Search for the cell housing the specified text and yield its [X, Y] center coordinate. 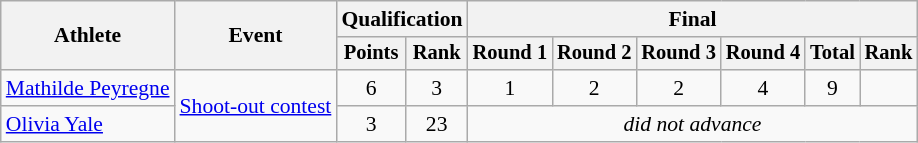
Round 3 [678, 54]
Shoot-out contest [256, 106]
Round 2 [594, 54]
23 [437, 124]
Mathilde Peyregne [88, 88]
Event [256, 36]
Olivia Yale [88, 124]
Athlete [88, 36]
Total [832, 54]
Round 1 [510, 54]
6 [370, 88]
1 [510, 88]
Qualification [402, 19]
4 [763, 88]
9 [832, 88]
Final [693, 19]
Round 4 [763, 54]
Points [370, 54]
did not advance [693, 124]
